From the cell containing the given text, extract its center point as (X, Y) coordinate. 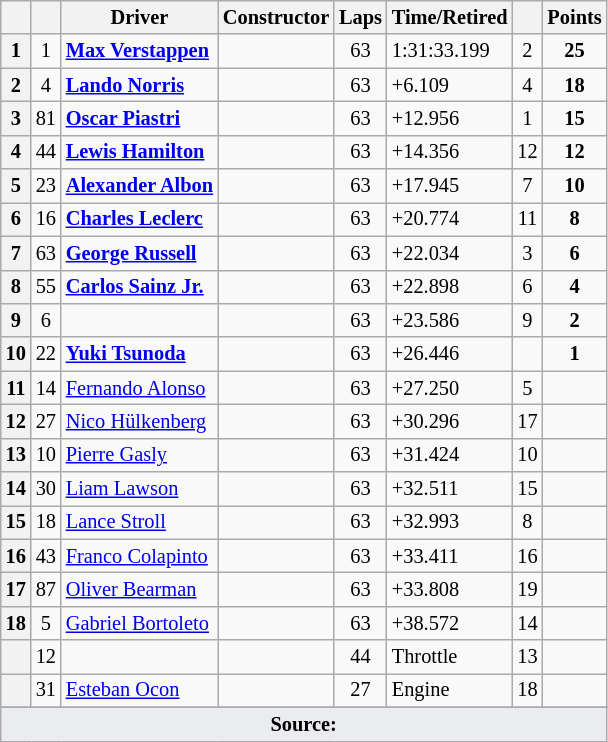
+23.586 (450, 320)
43 (46, 556)
Liam Lawson (140, 489)
87 (46, 589)
Source: (304, 724)
81 (46, 118)
Charles Leclerc (140, 219)
+22.034 (450, 253)
Lando Norris (140, 85)
+6.109 (450, 85)
+30.296 (450, 421)
Throttle (450, 657)
+14.356 (450, 152)
Esteban Ocon (140, 690)
25 (574, 51)
+26.446 (450, 354)
19 (527, 589)
22 (46, 354)
31 (46, 690)
Oscar Piastri (140, 118)
+33.411 (450, 556)
Max Verstappen (140, 51)
55 (46, 287)
Time/Retired (450, 17)
30 (46, 489)
Carlos Sainz Jr. (140, 287)
Points (574, 17)
Lewis Hamilton (140, 152)
Laps (360, 17)
Nico Hülkenberg (140, 421)
George Russell (140, 253)
+17.945 (450, 186)
Driver (140, 17)
+12.956 (450, 118)
Lance Stroll (140, 522)
+32.993 (450, 522)
Constructor (276, 17)
+32.511 (450, 489)
+38.572 (450, 623)
+22.898 (450, 287)
Pierre Gasly (140, 455)
Oliver Bearman (140, 589)
+27.250 (450, 388)
+33.808 (450, 589)
23 (46, 186)
Engine (450, 690)
1:31:33.199 (450, 51)
Fernando Alonso (140, 388)
Gabriel Bortoleto (140, 623)
Franco Colapinto (140, 556)
+20.774 (450, 219)
Alexander Albon (140, 186)
Yuki Tsunoda (140, 354)
+31.424 (450, 455)
